Provide the (X, Y) coordinate of the cell's center where the given text is located.  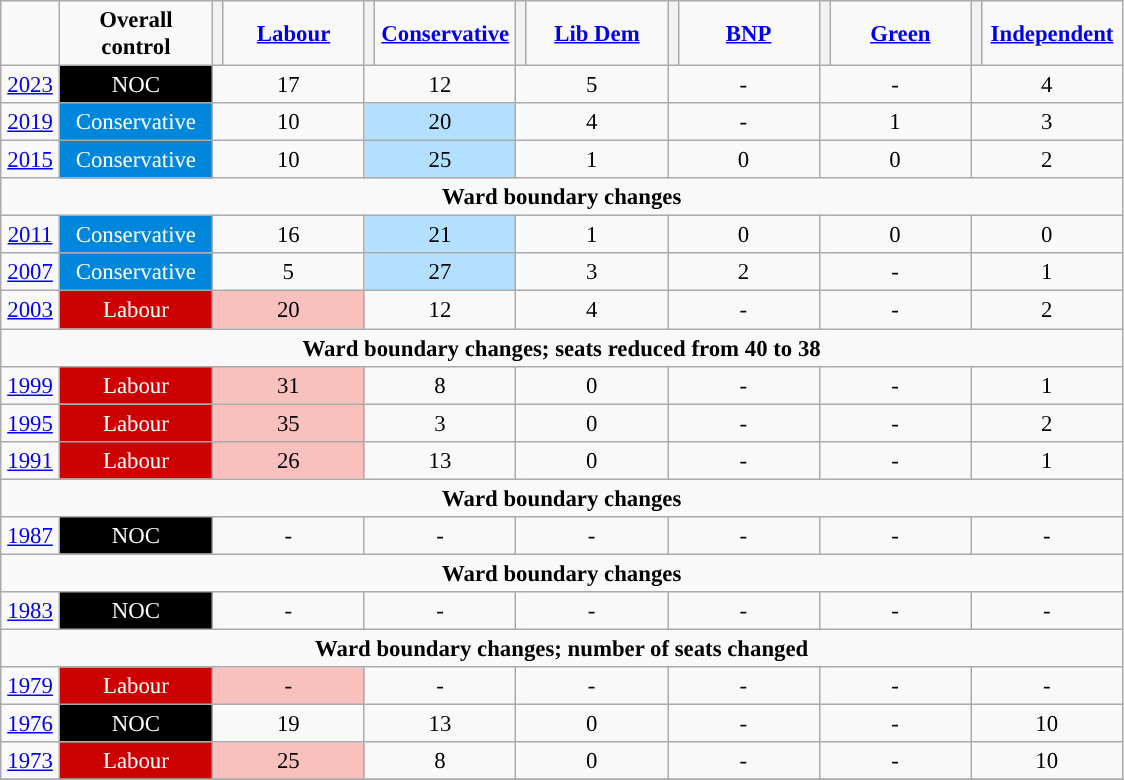
Overall control (136, 34)
19 (288, 724)
1991 (30, 460)
1987 (30, 536)
Ward boundary changes; seats reduced from 40 to 38 (562, 348)
Lib Dem (596, 34)
16 (288, 235)
35 (288, 423)
Green (900, 34)
1995 (30, 423)
31 (288, 385)
2007 (30, 273)
2015 (30, 160)
21 (440, 235)
2011 (30, 235)
2019 (30, 122)
1979 (30, 686)
2003 (30, 310)
Independent (1052, 34)
Ward boundary changes; number of seats changed (562, 648)
1973 (30, 761)
2023 (30, 85)
1976 (30, 724)
1983 (30, 611)
27 (440, 273)
BNP (748, 34)
1999 (30, 385)
26 (288, 460)
17 (288, 85)
